From the cell containing the given text, extract its center point as [x, y] coordinate. 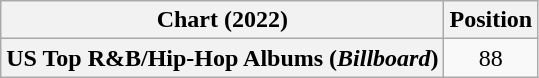
Chart (2022) [222, 20]
88 [491, 58]
US Top R&B/Hip-Hop Albums (Billboard) [222, 58]
Position [491, 20]
